Determine the [x, y] coordinate at the center of the cell enclosing the given text.  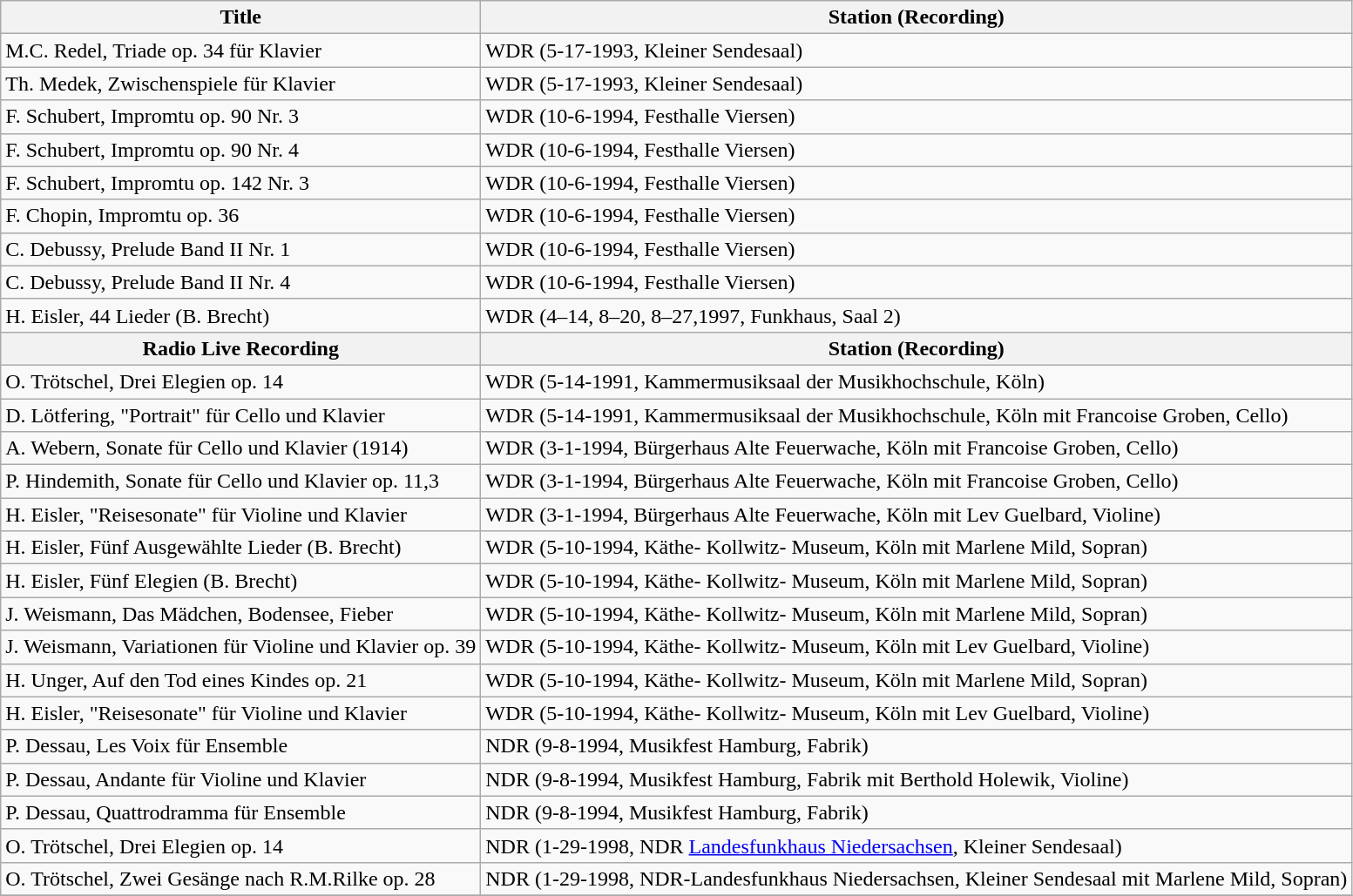
O. Trötschel, Zwei Gesänge nach R.M.Rilke op. 28 [240, 879]
M.C. Redel, Triade op. 34 für Klavier [240, 51]
P. Hindemith, Sonate für Cello und Klavier op. 11,3 [240, 482]
H. Eisler, Fünf Elegien (B. Brecht) [240, 581]
C. Debussy, Prelude Band II Nr. 1 [240, 249]
J. Weismann, Das Mädchen, Bodensee, Fieber [240, 614]
WDR (4–14, 8–20, 8–27,1997, Funkhaus, Saal 2) [917, 315]
P. Dessau, Andante für Violine und Klavier [240, 779]
D. Lötfering, "Portrait" für Cello und Klavier [240, 415]
J. Weismann, Variationen für Violine und Klavier op. 39 [240, 647]
WDR (5-14-1991, Kammermusiksaal der Musikhochschule, Köln) [917, 381]
H. Eisler, 44 Lieder (B. Brecht) [240, 315]
NDR (9-8-1994, Musikfest Hamburg, Fabrik mit Berthold Holewik, Violine) [917, 779]
F. Schubert, Impromtu op. 90 Nr. 4 [240, 150]
Title [240, 17]
H. Eisler, Fünf Ausgewählte Lieder (B. Brecht) [240, 548]
NDR (1-29-1998, NDR-Landesfunkhaus Niedersachsen, Kleiner Sendesaal mit Marlene Mild, Sopran) [917, 879]
P. Dessau, Les Voix für Ensemble [240, 746]
H. Unger, Auf den Tod eines Kindes op. 21 [240, 680]
F. Schubert, Impromtu op. 90 Nr. 3 [240, 117]
Radio Live Recording [240, 348]
P. Dessau, Quattrodramma für Ensemble [240, 812]
C. Debussy, Prelude Band II Nr. 4 [240, 282]
F. Schubert, Impromtu op. 142 Nr. 3 [240, 183]
A. Webern, Sonate für Cello und Klavier (1914) [240, 448]
NDR (1-29-1998, NDR Landesfunkhaus Niedersachsen, Kleiner Sendesaal) [917, 845]
WDR (5-14-1991, Kammermusiksaal der Musikhochschule, Köln mit Francoise Groben, Cello) [917, 415]
F. Chopin, Impromtu op. 36 [240, 216]
Th. Medek, Zwischenspiele für Klavier [240, 84]
WDR (3-1-1994, Bürgerhaus Alte Feuerwache, Köln mit Lev Guelbard, Violine) [917, 515]
